Return the [X, Y] coordinate for the center point of the cell that contains the specified text.  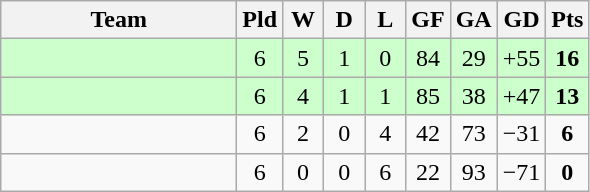
16 [568, 58]
D [344, 20]
84 [428, 58]
29 [474, 58]
85 [428, 96]
W [304, 20]
93 [474, 172]
5 [304, 58]
Team [119, 20]
Pts [568, 20]
GF [428, 20]
−31 [522, 134]
+47 [522, 96]
−71 [522, 172]
+55 [522, 58]
GA [474, 20]
L [386, 20]
22 [428, 172]
GD [522, 20]
73 [474, 134]
42 [428, 134]
Pld [260, 20]
38 [474, 96]
2 [304, 134]
13 [568, 96]
